Output the [X, Y] coordinate of the center of the cell containing the given text.  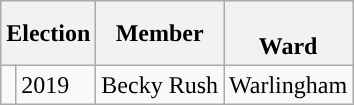
2019 [56, 85]
Ward [288, 34]
Member [160, 34]
Becky Rush [160, 85]
Warlingham [288, 85]
Election [48, 34]
